Locate the cell with the specified text and output its [X, Y] center coordinate. 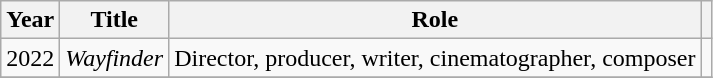
Year [30, 20]
Role [435, 20]
2022 [30, 58]
Director, producer, writer, cinematographer, composer [435, 58]
Title [114, 20]
Wayfinder [114, 58]
